Capture the cell that displays the provided text and extract its (X, Y) central coordinate. 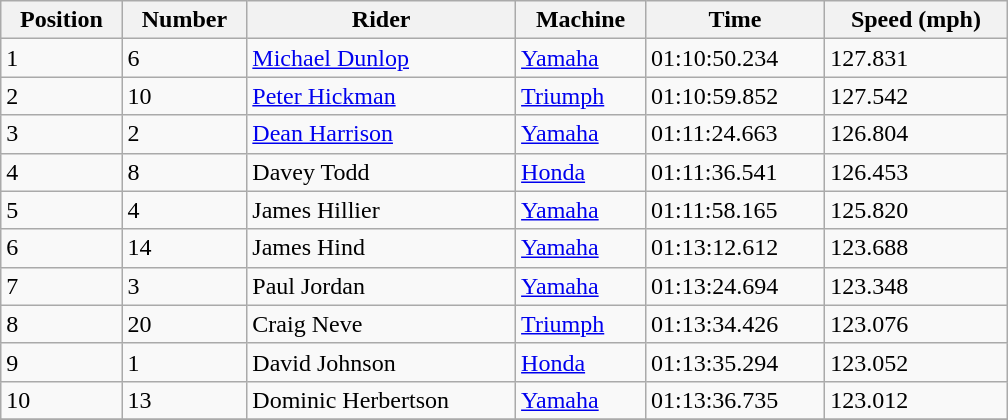
123.076 (916, 324)
01:11:36.541 (734, 172)
Number (184, 20)
01:13:24.694 (734, 286)
9 (62, 362)
01:10:50.234 (734, 58)
01:13:34.426 (734, 324)
01:13:35.294 (734, 362)
01:13:12.612 (734, 248)
Time (734, 20)
123.012 (916, 400)
20 (184, 324)
Speed (mph) (916, 20)
127.831 (916, 58)
Dominic Herbertson (382, 400)
James Hind (382, 248)
01:10:59.852 (734, 96)
Rider (382, 20)
13 (184, 400)
Dean Harrison (382, 134)
01:11:58.165 (734, 210)
Paul Jordan (382, 286)
Craig Neve (382, 324)
126.804 (916, 134)
David Johnson (382, 362)
Davey Todd (382, 172)
126.453 (916, 172)
123.052 (916, 362)
5 (62, 210)
7 (62, 286)
Position (62, 20)
14 (184, 248)
01:11:24.663 (734, 134)
01:13:36.735 (734, 400)
125.820 (916, 210)
123.348 (916, 286)
123.688 (916, 248)
127.542 (916, 96)
Peter Hickman (382, 96)
James Hillier (382, 210)
Michael Dunlop (382, 58)
Machine (581, 20)
